Extract the [X, Y] coordinate from the center of the cell holding the provided text.  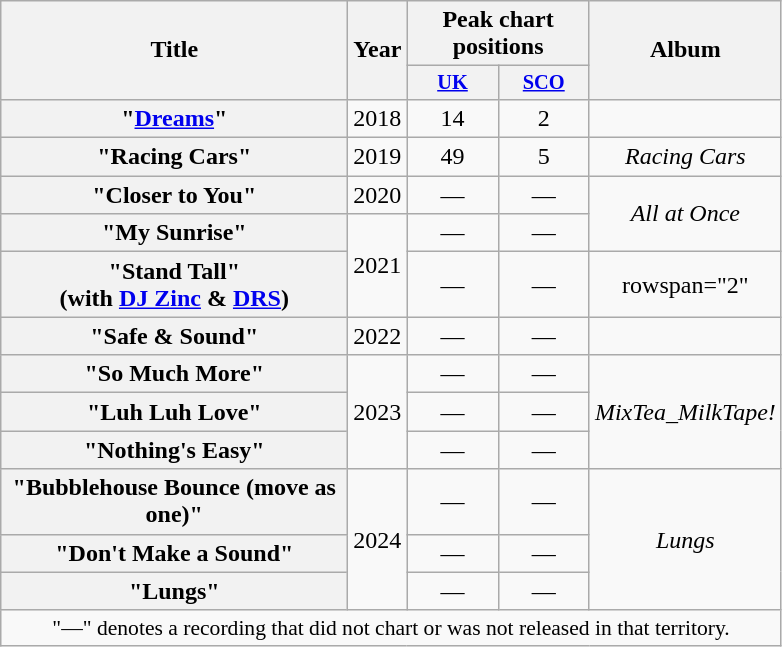
49 [452, 157]
"Safe & Sound" [174, 336]
5 [544, 157]
All at Once [685, 214]
2020 [378, 195]
2024 [378, 540]
SCO [544, 83]
2022 [378, 336]
rowspan="2" [685, 284]
"Bubblehouse Bounce (move as one)" [174, 502]
2 [544, 118]
Lungs [685, 540]
Racing Cars [685, 157]
"Closer to You" [174, 195]
"Lungs" [174, 591]
"My Sunrise" [174, 233]
2019 [378, 157]
"So Much More" [174, 374]
MixTea_MilkTape! [685, 412]
UK [452, 83]
2018 [378, 118]
"—" denotes a recording that did not chart or was not released in that territory. [392, 628]
Peak chart positions [498, 34]
"Dreams" [174, 118]
14 [452, 118]
Album [685, 50]
"Nothing's Easy" [174, 450]
"Racing Cars" [174, 157]
2023 [378, 412]
Title [174, 50]
"Stand Tall"(with DJ Zinc & DRS) [174, 284]
"Luh Luh Love" [174, 412]
"Don't Make a Sound" [174, 553]
2021 [378, 266]
Year [378, 50]
